Pinpoint the cell where the given text exists, returning its [X, Y] midpoint coordinate. 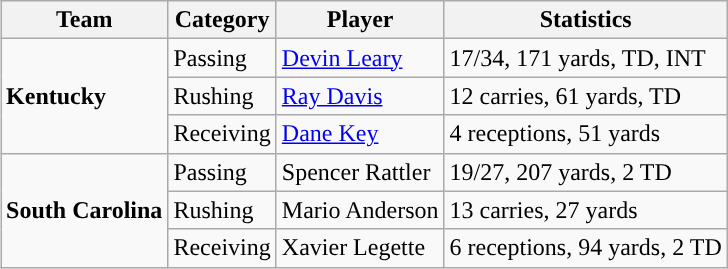
4 receptions, 51 yards [586, 134]
Ray Davis [360, 96]
Mario Anderson [360, 210]
Kentucky [84, 96]
12 carries, 61 yards, TD [586, 96]
Spencer Rattler [360, 172]
Team [84, 20]
South Carolina [84, 210]
13 carries, 27 yards [586, 210]
Statistics [586, 20]
Dane Key [360, 134]
Player [360, 20]
6 receptions, 94 yards, 2 TD [586, 248]
Xavier Legette [360, 248]
19/27, 207 yards, 2 TD [586, 172]
Devin Leary [360, 58]
Category [222, 20]
17/34, 171 yards, TD, INT [586, 58]
